Search for the cell housing the specified text and yield its (X, Y) center coordinate. 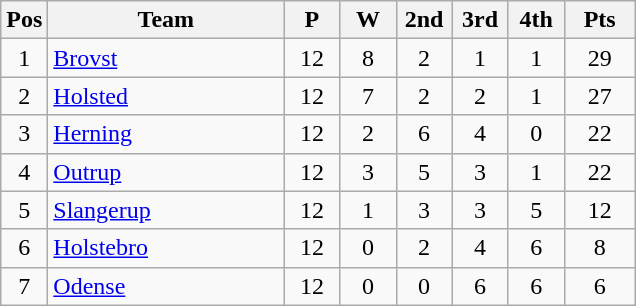
Holsted (166, 96)
Pts (600, 20)
Brovst (166, 58)
Pos (24, 20)
Outrup (166, 172)
3rd (480, 20)
Team (166, 20)
P (312, 20)
Odense (166, 286)
27 (600, 96)
4th (536, 20)
2nd (424, 20)
29 (600, 58)
Slangerup (166, 210)
W (368, 20)
Holstebro (166, 248)
Herning (166, 134)
